Scan for the cell matching the given text and deliver its [x, y] coordinate at center. 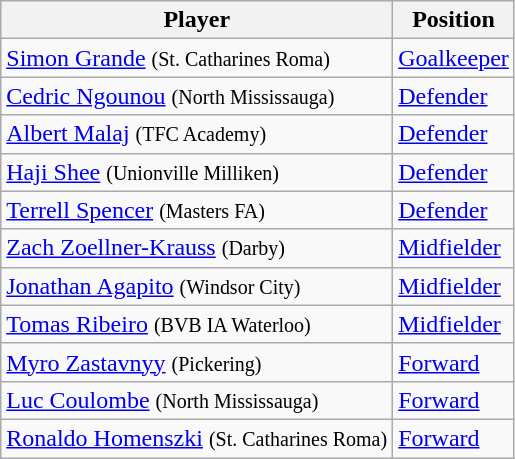
Jonathan Agapito (Windsor City) [197, 286]
Myro Zastavnyy (Pickering) [197, 362]
Terrell Spencer (Masters FA) [197, 210]
Player [197, 20]
Haji Shee (Unionville Milliken) [197, 172]
Ronaldo Homenszki (St. Catharines Roma) [197, 438]
Position [454, 20]
Goalkeeper [454, 58]
Tomas Ribeiro (BVB IA Waterloo) [197, 324]
Albert Malaj (TFC Academy) [197, 134]
Simon Grande (St. Catharines Roma) [197, 58]
Zach Zoellner-Krauss (Darby) [197, 248]
Cedric Ngounou (North Mississauga) [197, 96]
Luc Coulombe (North Mississauga) [197, 400]
